Locate the cell with the specified text and output its [x, y] center coordinate. 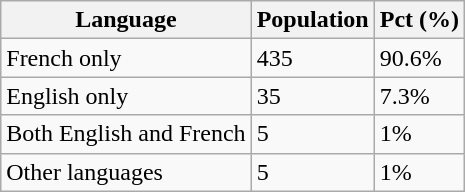
7.3% [419, 96]
English only [126, 96]
Both English and French [126, 134]
35 [312, 96]
Population [312, 20]
Language [126, 20]
435 [312, 58]
Pct (%) [419, 20]
90.6% [419, 58]
French only [126, 58]
Other languages [126, 172]
